Capture the cell that displays the provided text and extract its (X, Y) central coordinate. 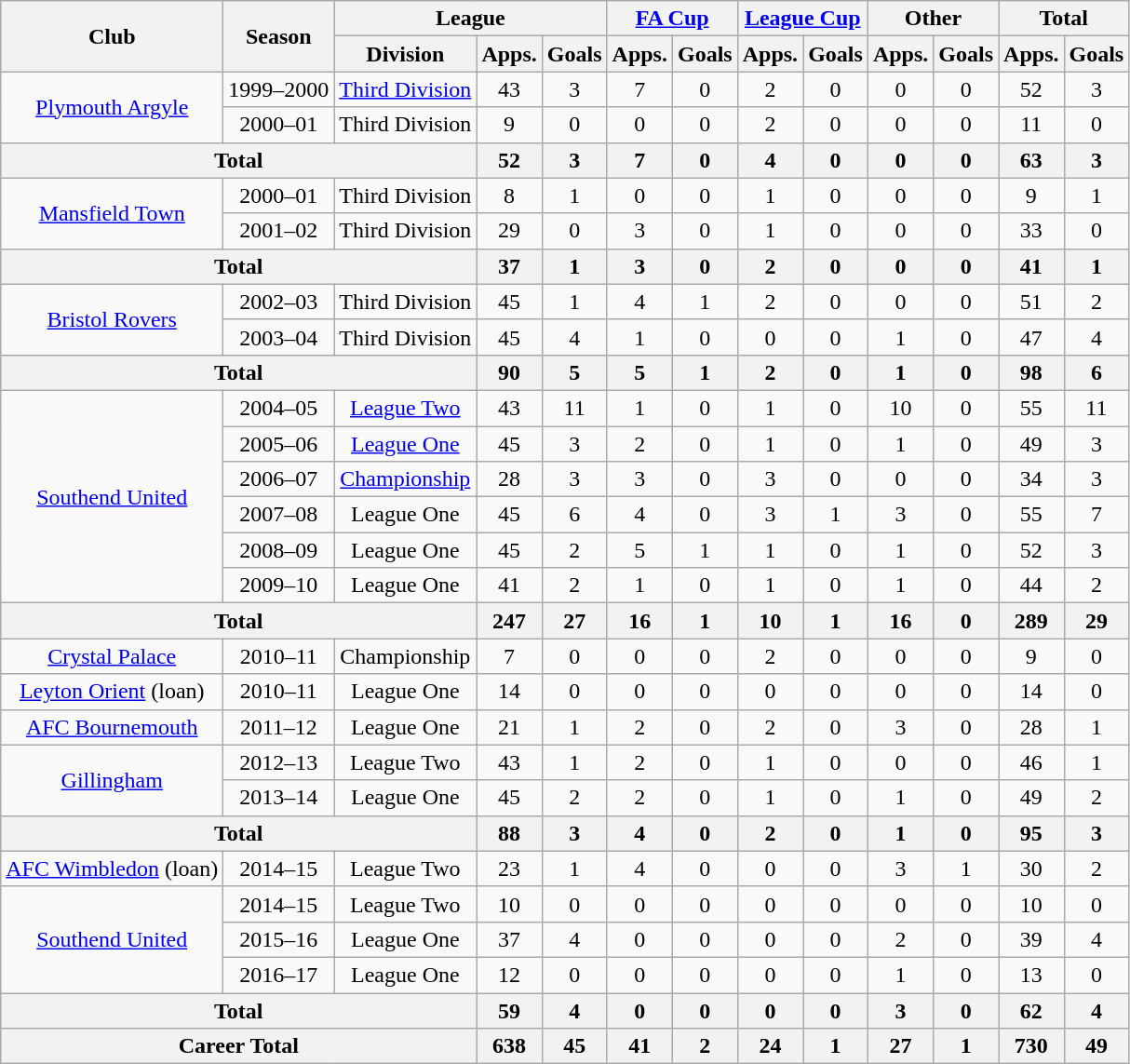
Division (406, 54)
2011–12 (279, 727)
95 (1031, 833)
289 (1031, 621)
1999–2000 (279, 89)
8 (509, 195)
Leyton Orient (loan) (112, 692)
Season (279, 36)
13 (1031, 975)
2004–05 (279, 408)
24 (770, 1046)
2015–16 (279, 939)
2009–10 (279, 586)
Mansfield Town (112, 213)
2006–07 (279, 479)
Club (112, 36)
2003–04 (279, 337)
League (471, 19)
2012–13 (279, 762)
Career Total (238, 1046)
62 (1031, 1010)
2016–17 (279, 975)
90 (509, 372)
247 (509, 621)
12 (509, 975)
Crystal Palace (112, 656)
Bristol Rovers (112, 319)
59 (509, 1010)
638 (509, 1046)
Plymouth Argyle (112, 107)
46 (1031, 762)
23 (509, 869)
2001–02 (279, 231)
63 (1031, 160)
2013–14 (279, 798)
51 (1031, 302)
2005–06 (279, 444)
Gillingham (112, 780)
2008–09 (279, 550)
Other (933, 19)
730 (1031, 1046)
AFC Wimbledon (loan) (112, 869)
FA Cup (672, 19)
AFC Bournemouth (112, 727)
88 (509, 833)
47 (1031, 337)
39 (1031, 939)
34 (1031, 479)
2002–03 (279, 302)
33 (1031, 231)
21 (509, 727)
98 (1031, 372)
League Cup (802, 19)
2007–08 (279, 515)
44 (1031, 586)
30 (1031, 869)
